Search for the cell housing the specified text and yield its [X, Y] center coordinate. 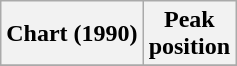
Peakposition [189, 34]
Chart (1990) [72, 34]
